Provide the (X, Y) coordinate of the cell's center where the given text is located.  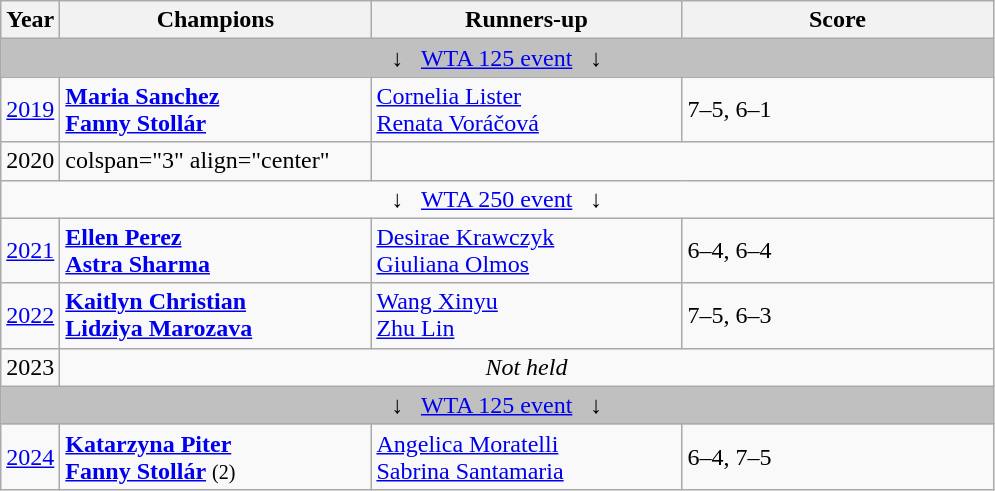
2019 (30, 110)
Angelica Moratelli Sabrina Santamaria (526, 456)
↓ WTA 250 event ↓ (497, 199)
6–4, 6–4 (838, 250)
2021 (30, 250)
7–5, 6–3 (838, 316)
2023 (30, 367)
Runners-up (526, 20)
Desirae Krawczyk Giuliana Olmos (526, 250)
Ellen Perez Astra Sharma (216, 250)
Cornelia Lister Renata Voráčová (526, 110)
Champions (216, 20)
Wang Xinyu Zhu Lin (526, 316)
Katarzyna Piter Fanny Stollár (2) (216, 456)
Kaitlyn Christian Lidziya Marozava (216, 316)
Score (838, 20)
2020 (30, 161)
2022 (30, 316)
7–5, 6–1 (838, 110)
Year (30, 20)
colspan="3" align="center" (216, 161)
6–4, 7–5 (838, 456)
2024 (30, 456)
Not held (526, 367)
Maria Sanchez Fanny Stollár (216, 110)
